Provide the (x, y) coordinate of the cell's center where the given text is located.  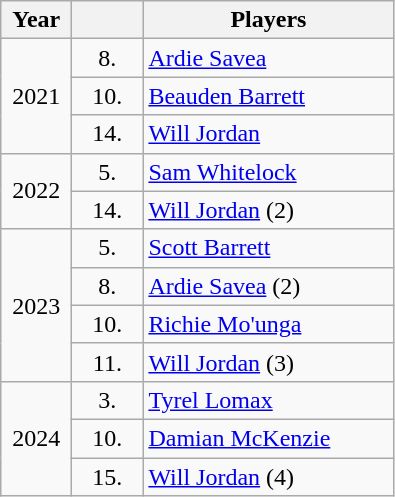
Richie Mo'unga (268, 324)
Will Jordan (3) (268, 362)
Will Jordan (268, 134)
Year (36, 20)
Ardie Savea (268, 58)
2023 (36, 305)
3. (108, 400)
Damian McKenzie (268, 438)
2021 (36, 96)
Players (268, 20)
11. (108, 362)
Will Jordan (2) (268, 210)
Ardie Savea (2) (268, 286)
15. (108, 477)
Tyrel Lomax (268, 400)
Beauden Barrett (268, 96)
2022 (36, 191)
Will Jordan (4) (268, 477)
2024 (36, 438)
Scott Barrett (268, 248)
Sam Whitelock (268, 172)
